Return (x, y) of the center of cell containing provided text 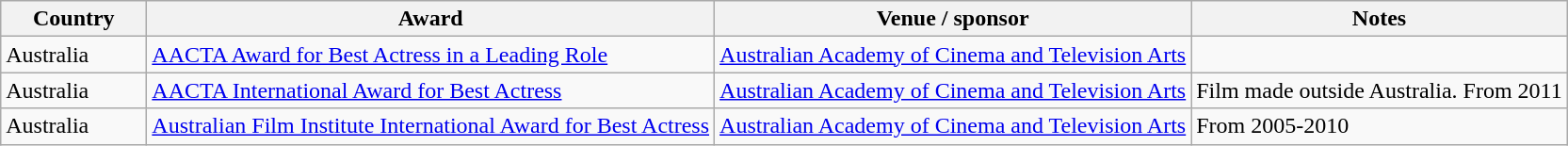
AACTA International Award for Best Actress (431, 90)
Venue / sponsor (953, 19)
Award (431, 19)
Australian Film Institute International Award for Best Actress (431, 126)
Film made outside Australia. From 2011 (1379, 90)
From 2005-2010 (1379, 126)
Country (73, 19)
Notes (1379, 19)
AACTA Award for Best Actress in a Leading Role (431, 55)
